Locate the cell with the specified text and output its (X, Y) center coordinate. 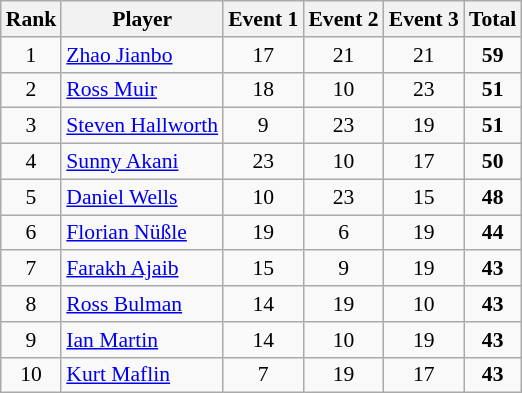
3 (32, 126)
Daniel Wells (142, 197)
Ian Martin (142, 340)
Event 1 (263, 19)
Kurt Maflin (142, 375)
44 (492, 233)
Total (492, 19)
Player (142, 19)
Event 2 (343, 19)
8 (32, 304)
Rank (32, 19)
Zhao Jianbo (142, 55)
18 (263, 90)
Sunny Akani (142, 162)
Ross Bulman (142, 304)
Event 3 (424, 19)
50 (492, 162)
48 (492, 197)
5 (32, 197)
Farakh Ajaib (142, 269)
Ross Muir (142, 90)
59 (492, 55)
Steven Hallworth (142, 126)
1 (32, 55)
4 (32, 162)
2 (32, 90)
Florian Nüßle (142, 233)
